Provide the [x, y] coordinate of the cell's center where the given text is located.  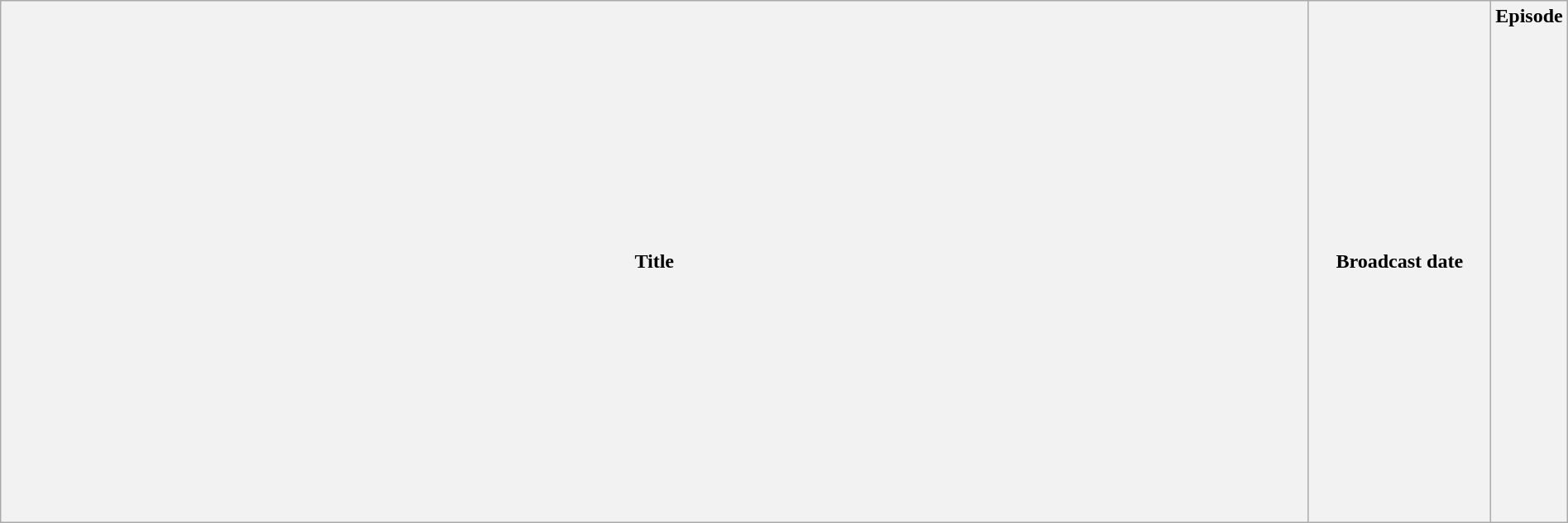
Broadcast date [1399, 262]
Title [655, 262]
Episode [1529, 262]
